Extract the [X, Y] coordinate from the center of the cell holding the provided text.  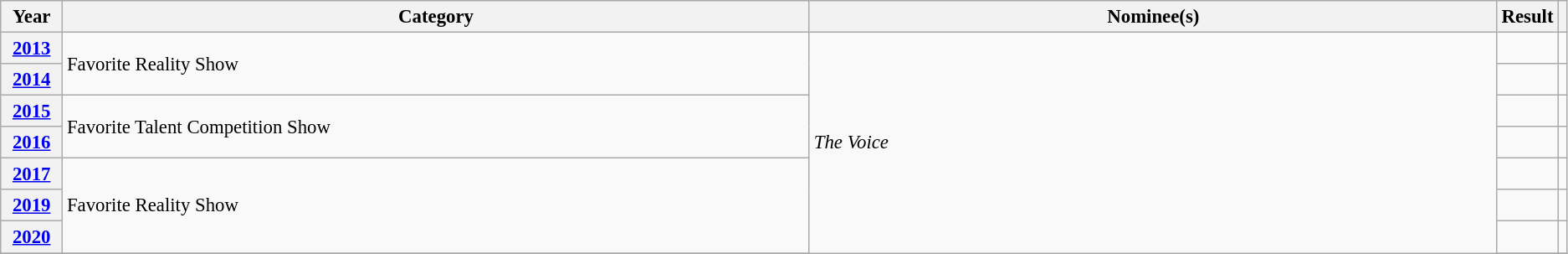
Favorite Talent Competition Show [437, 127]
2019 [32, 205]
2020 [32, 237]
Result [1528, 17]
2017 [32, 174]
Category [437, 17]
2016 [32, 143]
The Voice [1153, 143]
2013 [32, 49]
2015 [32, 111]
Nominee(s) [1153, 17]
Year [32, 17]
2014 [32, 80]
